Capture the cell that displays the provided text and extract its [x, y] central coordinate. 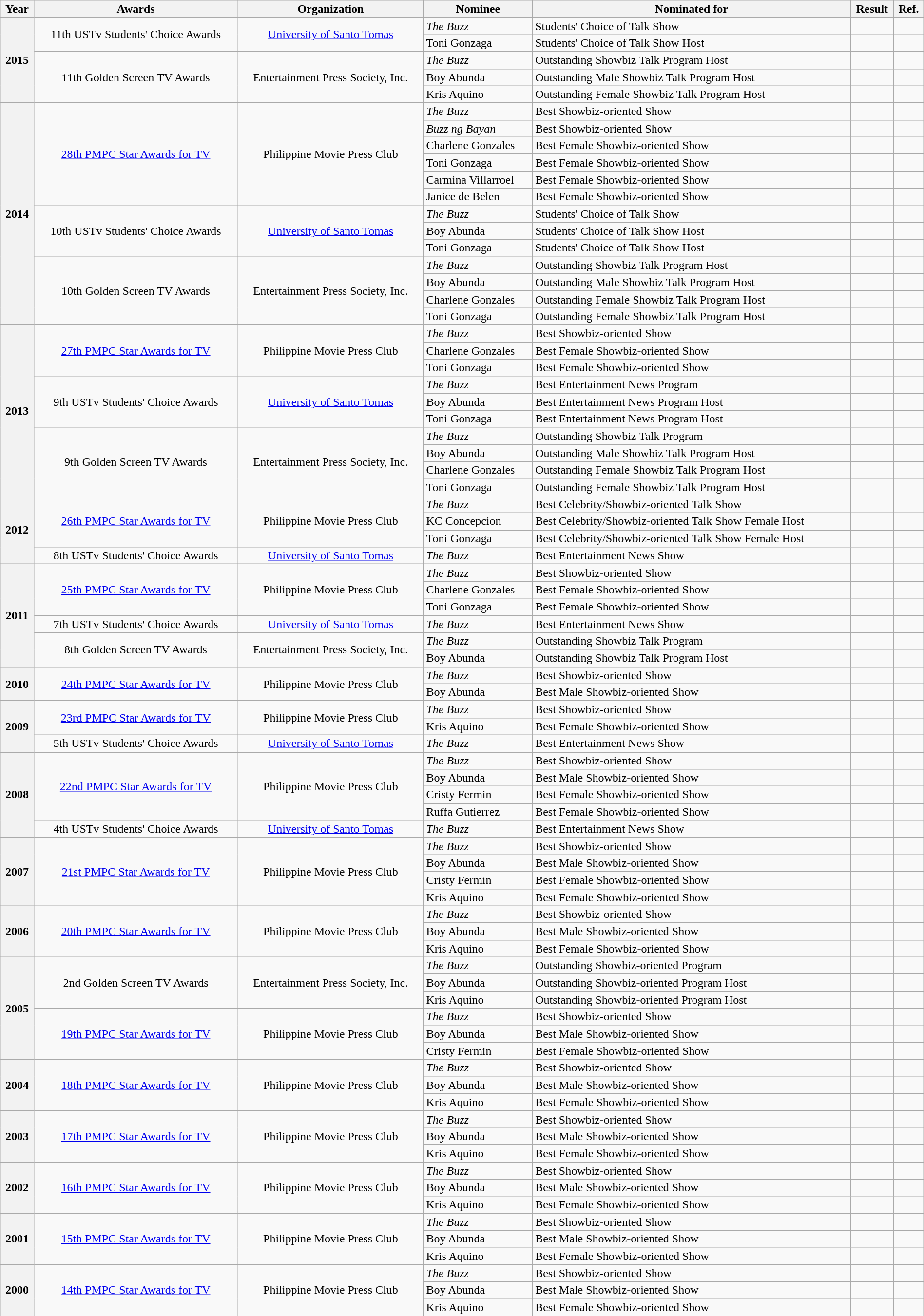
2007 [17, 872]
5th USTv Students' Choice Awards [135, 744]
2009 [17, 726]
11th USTv Students' Choice Awards [135, 35]
8th USTv Students' Choice Awards [135, 555]
Carmina Villarroel [478, 179]
Awards [135, 9]
2011 [17, 615]
11th Golden Screen TV Awards [135, 77]
Organization [330, 9]
10th Golden Screen TV Awards [135, 291]
Nominated for [692, 9]
10th USTv Students' Choice Awards [135, 231]
2013 [17, 410]
21st PMPC Star Awards for TV [135, 872]
26th PMPC Star Awards for TV [135, 521]
Nominee [478, 9]
4th USTv Students' Choice Awards [135, 829]
25th PMPC Star Awards for TV [135, 590]
2005 [17, 1008]
20th PMPC Star Awards for TV [135, 932]
9th Golden Screen TV Awards [135, 461]
2004 [17, 1086]
7th USTv Students' Choice Awards [135, 624]
2006 [17, 932]
9th USTv Students' Choice Awards [135, 401]
Outstanding Showbiz-oriented Program [692, 966]
Buzz ng Bayan [478, 129]
18th PMPC Star Awards for TV [135, 1086]
2000 [17, 1290]
2001 [17, 1239]
Result [872, 9]
Year [17, 9]
KC Concepcion [478, 521]
Best Celebrity/Showbiz-oriented Talk Show [692, 505]
23rd PMPC Star Awards for TV [135, 718]
2008 [17, 795]
2003 [17, 1136]
2002 [17, 1188]
14th PMPC Star Awards for TV [135, 1290]
17th PMPC Star Awards for TV [135, 1136]
2015 [17, 60]
8th Golden Screen TV Awards [135, 649]
2014 [17, 214]
Ruffa Gutierrez [478, 812]
28th PMPC Star Awards for TV [135, 154]
Best Entertainment News Program [692, 385]
22nd PMPC Star Awards for TV [135, 786]
2012 [17, 530]
19th PMPC Star Awards for TV [135, 1034]
2nd Golden Screen TV Awards [135, 982]
Janice de Belen [478, 197]
15th PMPC Star Awards for TV [135, 1239]
24th PMPC Star Awards for TV [135, 684]
16th PMPC Star Awards for TV [135, 1188]
27th PMPC Star Awards for TV [135, 351]
2010 [17, 684]
Ref. [909, 9]
